Provide the (x, y) coordinate of the cell's center where the given text is located.  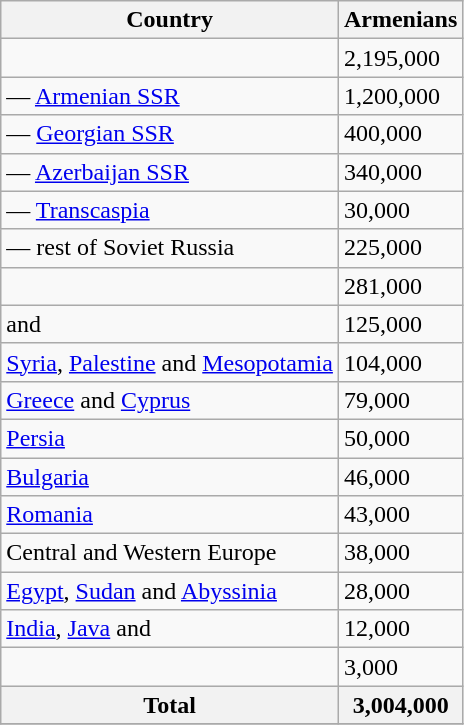
125,000 (400, 324)
400,000 (400, 134)
Greece and Cyprus (170, 400)
3,004,000 (400, 705)
340,000 (400, 172)
Persia (170, 438)
28,000 (400, 591)
Egypt, Sudan and Abyssinia (170, 591)
Central and Western Europe (170, 553)
104,000 (400, 362)
Armenians (400, 20)
Country (170, 20)
281,000 (400, 286)
225,000 (400, 248)
— Transcaspia (170, 210)
Romania (170, 515)
38,000 (400, 553)
— Armenian SSR (170, 96)
30,000 (400, 210)
2,195,000 (400, 58)
— Georgian SSR (170, 134)
3,000 (400, 667)
Bulgaria (170, 477)
and (170, 324)
46,000 (400, 477)
— Azerbaijan SSR (170, 172)
India, Java and (170, 629)
1,200,000 (400, 96)
12,000 (400, 629)
Total (170, 705)
50,000 (400, 438)
— rest of Soviet Russia (170, 248)
79,000 (400, 400)
Syria, Palestine and Mesopotamia (170, 362)
43,000 (400, 515)
